Return (x, y) of the center of cell containing provided text 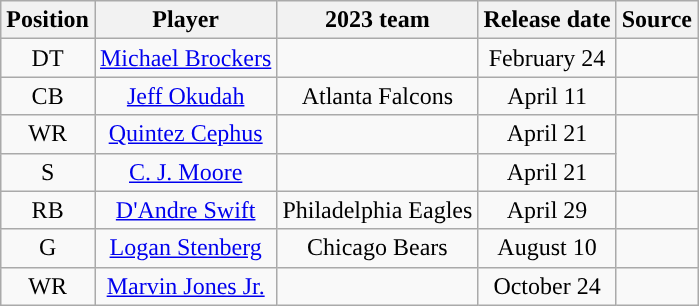
Quintez Cephus (185, 134)
February 24 (547, 58)
Chicago Bears (378, 248)
Player (185, 20)
Jeff Okudah (185, 96)
DT (48, 58)
S (48, 172)
Position (48, 20)
Philadelphia Eagles (378, 210)
CB (48, 96)
G (48, 248)
August 10 (547, 248)
April 29 (547, 210)
April 11 (547, 96)
C. J. Moore (185, 172)
Release date (547, 20)
Logan Stenberg (185, 248)
RB (48, 210)
D'Andre Swift (185, 210)
Marvin Jones Jr. (185, 286)
Atlanta Falcons (378, 96)
October 24 (547, 286)
Michael Brockers (185, 58)
Source (656, 20)
2023 team (378, 20)
